Search for the cell housing the specified text and yield its [X, Y] center coordinate. 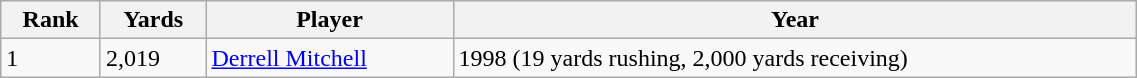
1 [51, 58]
Derrell Mitchell [330, 58]
Year [795, 20]
Yards [153, 20]
Player [330, 20]
1998 (19 yards rushing, 2,000 yards receiving) [795, 58]
Rank [51, 20]
2,019 [153, 58]
